Find where the given text appears and provide that cell's center as [x, y] coordinate. 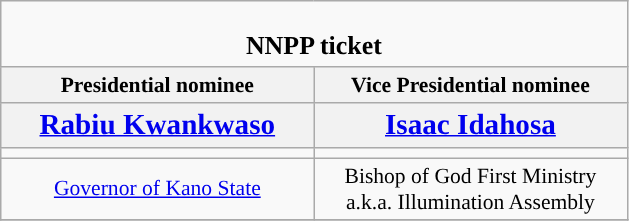
Isaac Idahosa [470, 125]
Rabiu Kwankwaso [158, 125]
Vice Presidential nominee [470, 85]
Bishop of God First Ministry a.k.a. Illumination Assembly [470, 190]
NNPP ticket [314, 34]
Presidential nominee [158, 85]
Governor of Kano State [158, 190]
